Provide the [x, y] coordinate of the cell's center where the given text is located.  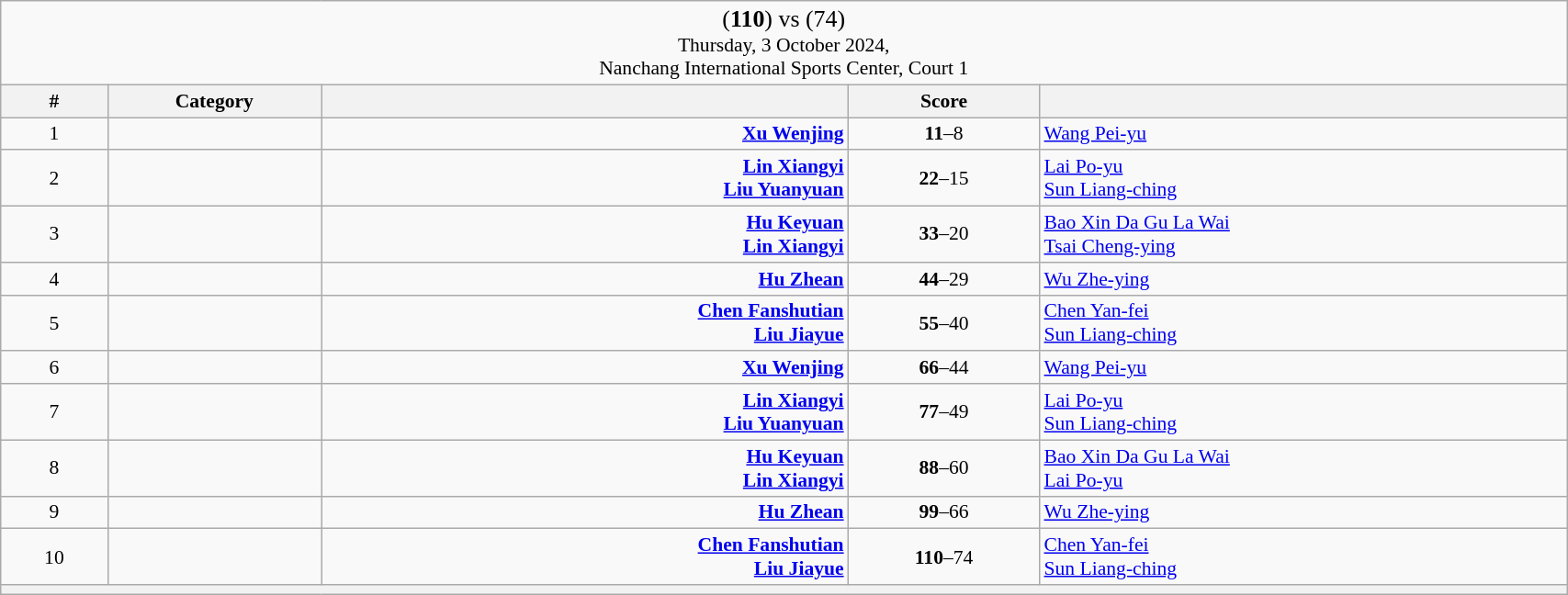
22–15 [944, 178]
44–29 [944, 279]
11–8 [944, 134]
Bao Xin Da Gu La Wai Lai Po-yu [1303, 468]
5 [54, 323]
Bao Xin Da Gu La Wai Tsai Cheng-ying [1303, 235]
8 [54, 468]
Category [215, 101]
55–40 [944, 323]
33–20 [944, 235]
88–60 [944, 468]
7 [54, 411]
77–49 [944, 411]
9 [54, 512]
6 [54, 368]
3 [54, 235]
Score [944, 101]
10 [54, 556]
4 [54, 279]
2 [54, 178]
# [54, 101]
99–66 [944, 512]
(110) vs (74)Thursday, 3 October 2024, Nanchang International Sports Center, Court 1 [784, 42]
1 [54, 134]
110–74 [944, 556]
66–44 [944, 368]
